Capture the cell that displays the provided text and extract its [x, y] central coordinate. 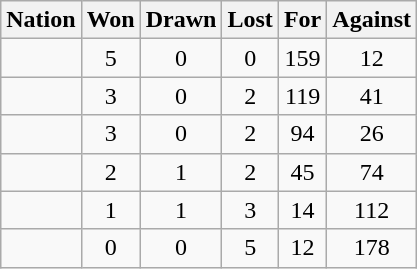
Drawn [181, 20]
Lost [250, 20]
14 [302, 210]
94 [302, 134]
41 [372, 96]
74 [372, 172]
For [302, 20]
45 [302, 172]
Nation [41, 20]
Won [110, 20]
119 [302, 96]
26 [372, 134]
112 [372, 210]
Against [372, 20]
159 [302, 58]
178 [372, 248]
